Extract the [X, Y] coordinate from the center of the cell holding the provided text.  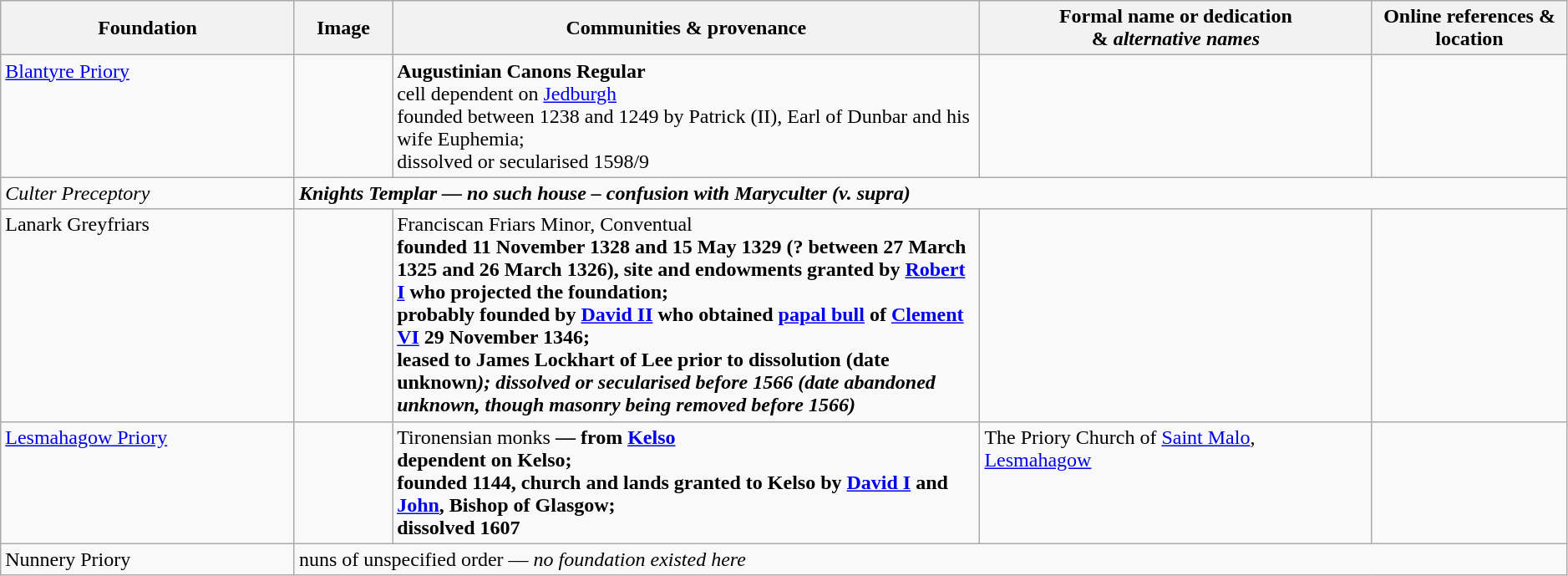
Formal name or dedication & alternative names [1176, 28]
Culter Preceptory [148, 193]
Image [343, 28]
Foundation [148, 28]
Lesmahagow Priory [148, 482]
Online references & location [1469, 28]
Nunnery Priory [148, 559]
Communities & provenance [687, 28]
Blantyre Priory [148, 116]
Knights Templar — no such house – confusion with Maryculter (v. supra) [931, 193]
nuns of unspecified order — no foundation existed here [931, 559]
Lanark Greyfriars [148, 315]
The Priory Church of Saint Malo, Lesmahagow [1176, 482]
